Return the (x, y) coordinate for the center point of the cell that contains the specified text.  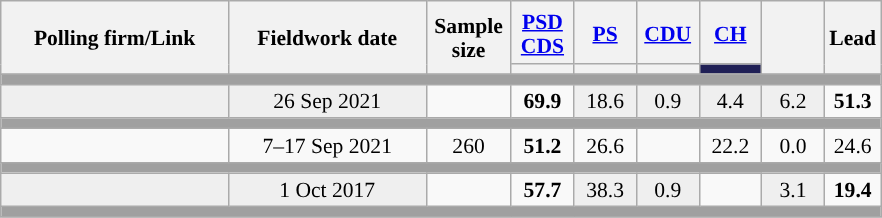
57.7 (542, 190)
26 Sep 2021 (327, 101)
22.2 (730, 146)
Lead (852, 38)
69.9 (542, 101)
51.3 (852, 101)
18.6 (606, 101)
Sample size (468, 38)
PS (606, 32)
51.2 (542, 146)
CH (730, 32)
CDU (668, 32)
260 (468, 146)
4.4 (730, 101)
7–17 Sep 2021 (327, 146)
38.3 (606, 190)
26.6 (606, 146)
3.1 (794, 190)
19.4 (852, 190)
Fieldwork date (327, 38)
PSDCDS (542, 32)
6.2 (794, 101)
1 Oct 2017 (327, 190)
24.6 (852, 146)
0.0 (794, 146)
Polling firm/Link (115, 38)
